Find where the given text appears and provide that cell's center as [X, Y] coordinate. 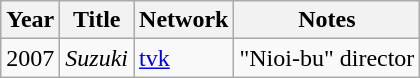
2007 [30, 58]
Suzuki [97, 58]
Year [30, 20]
tvk [184, 58]
Notes [327, 20]
Network [184, 20]
"Nioi-bu" director [327, 58]
Title [97, 20]
